Identify which cell holds the provided text, then report its (x, y) central coordinate. 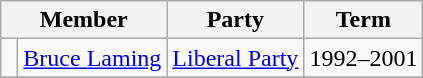
Liberal Party (236, 58)
Term (364, 20)
1992–2001 (364, 58)
Member (84, 20)
Party (236, 20)
Bruce Laming (92, 58)
